Pinpoint the cell where the given text exists, returning its (X, Y) midpoint coordinate. 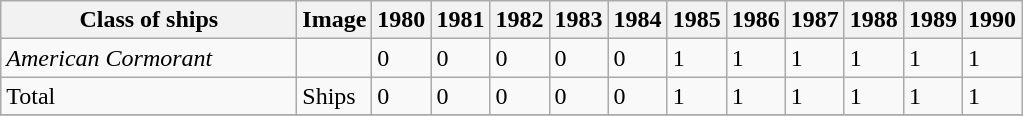
1985 (696, 20)
1986 (756, 20)
Ships (334, 96)
1984 (638, 20)
1987 (814, 20)
1990 (992, 20)
1983 (578, 20)
1988 (874, 20)
Total (149, 96)
1989 (932, 20)
Image (334, 20)
1982 (520, 20)
Class of ships (149, 20)
American Cormorant (149, 58)
1981 (460, 20)
1980 (402, 20)
